Detect which cell encompasses the target text, then output its (x, y) center coordinate. 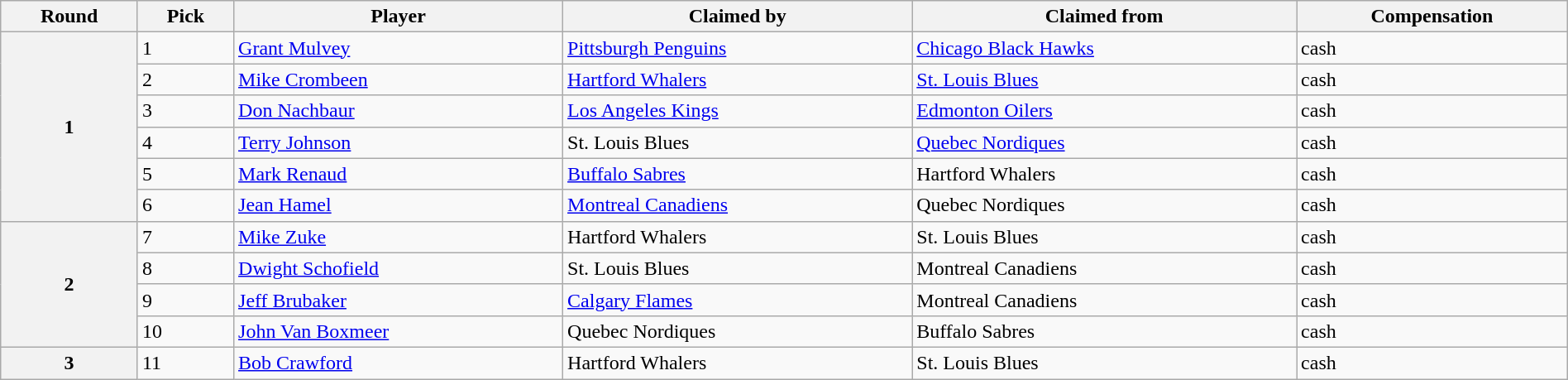
Bob Crawford (399, 363)
Mark Renaud (399, 174)
Dwight Schofield (399, 268)
6 (185, 205)
Claimed from (1105, 17)
Don Nachbaur (399, 111)
Mike Crombeen (399, 79)
Edmonton Oilers (1105, 111)
7 (185, 237)
5 (185, 174)
Claimed by (738, 17)
Pick (185, 17)
8 (185, 268)
Terry Johnson (399, 142)
Los Angeles Kings (738, 111)
Calgary Flames (738, 300)
Pittsburgh Penguins (738, 48)
Jeff Brubaker (399, 300)
11 (185, 363)
Player (399, 17)
Chicago Black Hawks (1105, 48)
4 (185, 142)
John Van Boxmeer (399, 331)
10 (185, 331)
Compensation (1432, 17)
Mike Zuke (399, 237)
Round (69, 17)
9 (185, 300)
Jean Hamel (399, 205)
Grant Mulvey (399, 48)
